From the cell containing the given text, extract its center point as [x, y] coordinate. 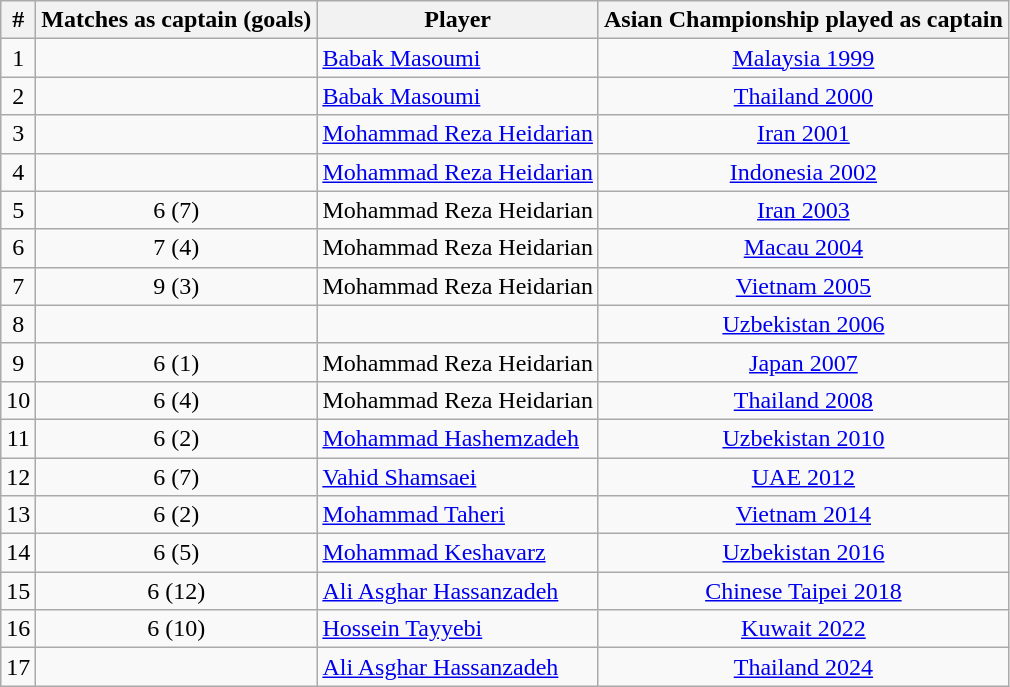
14 [18, 553]
Uzbekistan 2010 [803, 438]
Hossein Tayyebi [458, 629]
12 [18, 477]
Vahid Shamsaei [458, 477]
Thailand 2024 [803, 667]
Thailand 2008 [803, 400]
2 [18, 96]
UAE 2012 [803, 477]
6 [18, 248]
6 (5) [176, 553]
Vietnam 2005 [803, 286]
1 [18, 58]
6 (4) [176, 400]
13 [18, 515]
# [18, 20]
Mohammad Hashemzadeh [458, 438]
9 (3) [176, 286]
Iran 2001 [803, 134]
Kuwait 2022 [803, 629]
Uzbekistan 2006 [803, 324]
17 [18, 667]
Mohammad Taheri [458, 515]
6 (12) [176, 591]
Chinese Taipei 2018 [803, 591]
4 [18, 172]
Mohammad Keshavarz [458, 553]
Thailand 2000 [803, 96]
Uzbekistan 2016 [803, 553]
Matches as captain (goals) [176, 20]
Iran 2003 [803, 210]
16 [18, 629]
Player [458, 20]
7 [18, 286]
6 (10) [176, 629]
6 (1) [176, 362]
10 [18, 400]
5 [18, 210]
Malaysia 1999 [803, 58]
15 [18, 591]
Macau 2004 [803, 248]
9 [18, 362]
Vietnam 2014 [803, 515]
3 [18, 134]
Asian Championship played as captain [803, 20]
11 [18, 438]
7 (4) [176, 248]
Indonesia 2002 [803, 172]
8 [18, 324]
Japan 2007 [803, 362]
